Search for the cell housing the specified text and yield its (x, y) center coordinate. 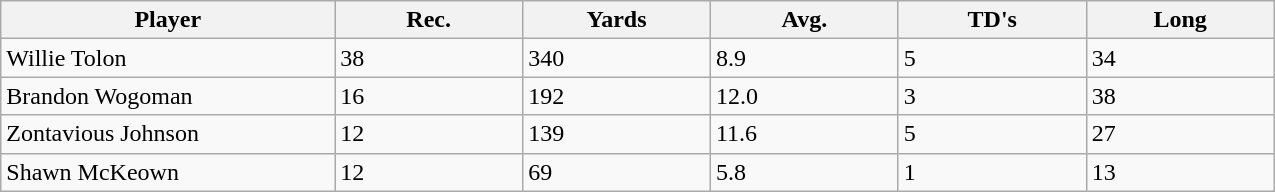
1 (992, 172)
Zontavious Johnson (168, 134)
69 (617, 172)
139 (617, 134)
11.6 (804, 134)
Willie Tolon (168, 58)
5.8 (804, 172)
192 (617, 96)
Player (168, 20)
Long (1180, 20)
3 (992, 96)
27 (1180, 134)
16 (429, 96)
340 (617, 58)
34 (1180, 58)
Rec. (429, 20)
Brandon Wogoman (168, 96)
Shawn McKeown (168, 172)
Yards (617, 20)
Avg. (804, 20)
13 (1180, 172)
TD's (992, 20)
8.9 (804, 58)
12.0 (804, 96)
